For the text-containing cell, return its midpoint in (X, Y) coordinate format. 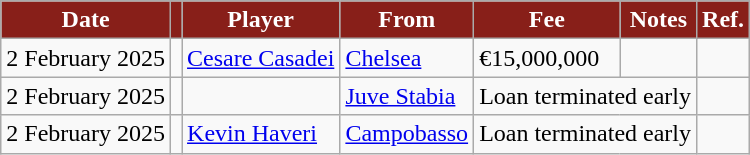
Campobasso (407, 134)
Juve Stabia (407, 96)
Player (261, 20)
Date (86, 20)
Ref. (724, 20)
Chelsea (407, 58)
Fee (548, 20)
Kevin Haveri (261, 134)
Cesare Casadei (261, 58)
€15,000,000 (548, 58)
Notes (658, 20)
From (407, 20)
